Provide the [x, y] coordinate of the cell's center where the given text is located.  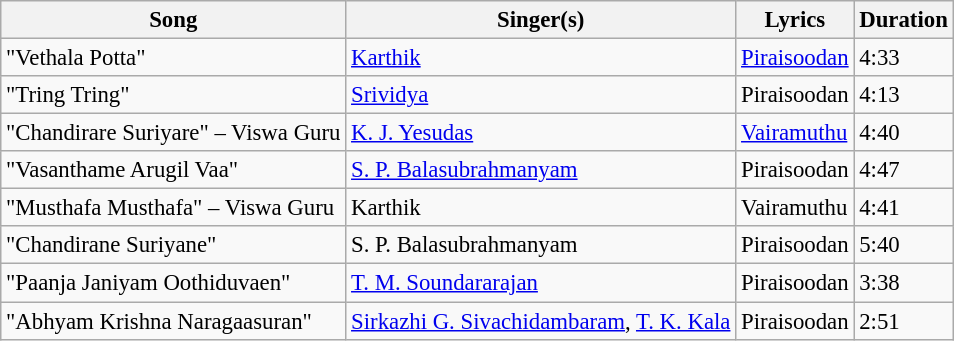
Srividya [541, 95]
"Musthafa Musthafa" – Viswa Guru [174, 208]
"Chandirare Suriyare" – Viswa Guru [174, 133]
T. M. Soundararajan [541, 283]
4:41 [904, 208]
Singer(s) [541, 20]
Sirkazhi G. Sivachidambaram, T. K. Kala [541, 321]
"Tring Tring" [174, 95]
4:13 [904, 95]
3:38 [904, 283]
Duration [904, 20]
4:40 [904, 133]
"Vasanthame Arugil Vaa" [174, 170]
K. J. Yesudas [541, 133]
5:40 [904, 245]
4:47 [904, 170]
2:51 [904, 321]
"Paanja Janiyam Oothiduvaen" [174, 283]
"Vethala Potta" [174, 58]
"Abhyam Krishna Naragaasuran" [174, 321]
Lyrics [795, 20]
Song [174, 20]
"Chandirane Suriyane" [174, 245]
4:33 [904, 58]
